Identify which cell holds the provided text, then report its [X, Y] central coordinate. 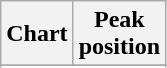
Peakposition [119, 34]
Chart [37, 34]
